Detect which cell encompasses the target text, then output its (x, y) center coordinate. 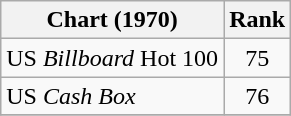
Chart (1970) (112, 20)
75 (258, 58)
US Cash Box (112, 96)
Rank (258, 20)
76 (258, 96)
US Billboard Hot 100 (112, 58)
